Return [X, Y] of the center of cell containing provided text 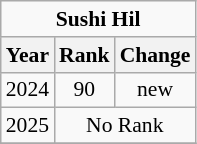
Year [28, 55]
2024 [28, 90]
new [156, 90]
Change [156, 55]
Sushi Hil [98, 19]
90 [84, 90]
No Rank [124, 126]
Rank [84, 55]
2025 [28, 126]
